Scan for the cell matching the given text and deliver its (X, Y) coordinate at center. 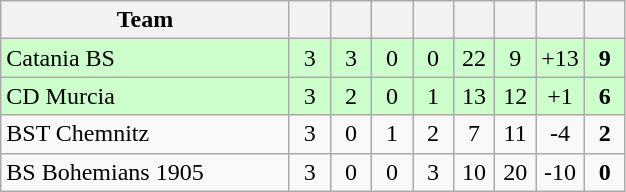
+13 (560, 58)
10 (474, 172)
11 (516, 134)
7 (474, 134)
20 (516, 172)
BS Bohemians 1905 (146, 172)
CD Murcia (146, 96)
-10 (560, 172)
+1 (560, 96)
BST Chemnitz (146, 134)
12 (516, 96)
-4 (560, 134)
22 (474, 58)
13 (474, 96)
6 (604, 96)
Team (146, 20)
Catania BS (146, 58)
